Provide the [x, y] coordinate of the cell's center where the given text is located.  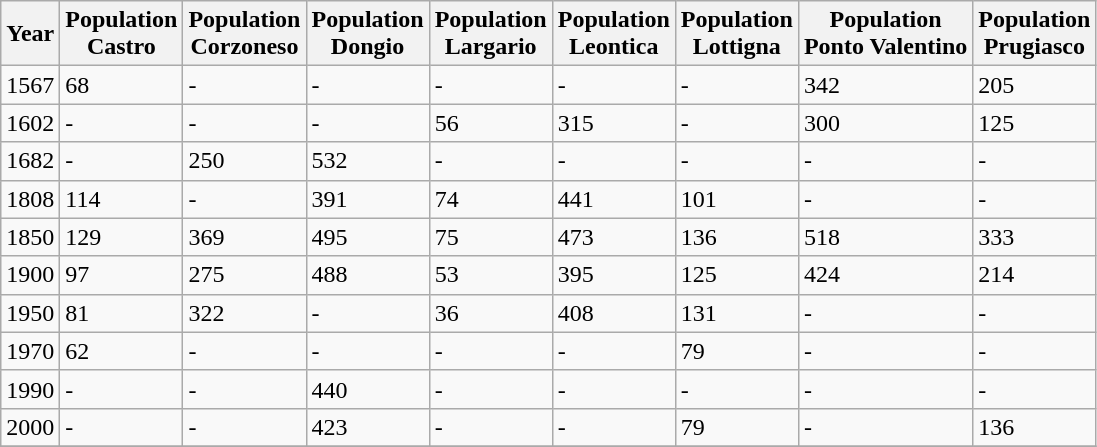
Population Corzoneso [244, 34]
75 [490, 237]
81 [122, 313]
36 [490, 313]
101 [736, 199]
Population Largario [490, 34]
129 [122, 237]
518 [885, 237]
1970 [30, 351]
Year [30, 34]
68 [122, 85]
315 [614, 123]
62 [122, 351]
131 [736, 313]
Population Castro [122, 34]
473 [614, 237]
114 [122, 199]
1682 [30, 161]
2000 [30, 427]
488 [368, 275]
440 [368, 389]
1567 [30, 85]
1990 [30, 389]
250 [244, 161]
56 [490, 123]
342 [885, 85]
333 [1034, 237]
1850 [30, 237]
214 [1034, 275]
369 [244, 237]
300 [885, 123]
Population Prugiasco [1034, 34]
391 [368, 199]
423 [368, 427]
275 [244, 275]
408 [614, 313]
322 [244, 313]
1950 [30, 313]
424 [885, 275]
Population Leontica [614, 34]
205 [1034, 85]
441 [614, 199]
495 [368, 237]
1900 [30, 275]
Population Ponto Valentino [885, 34]
74 [490, 199]
Population Lottigna [736, 34]
1602 [30, 123]
1808 [30, 199]
97 [122, 275]
395 [614, 275]
53 [490, 275]
532 [368, 161]
Population Dongio [368, 34]
